Find where the given text appears and provide that cell's center as (X, Y) coordinate. 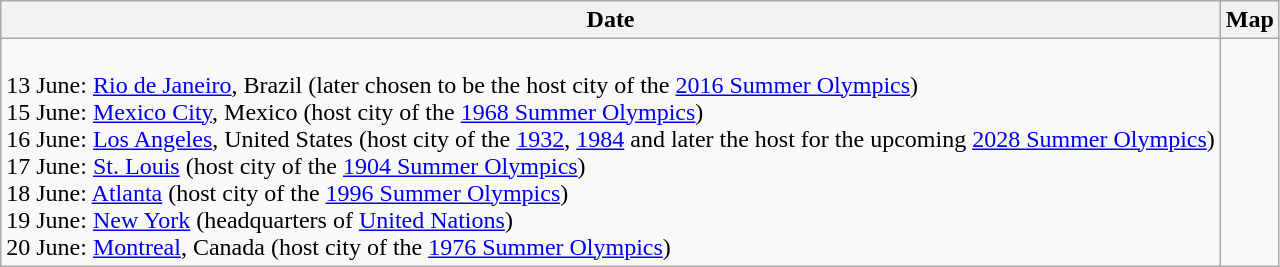
Date (611, 20)
Map (1250, 20)
